Identify which cell holds the provided text, then report its (X, Y) central coordinate. 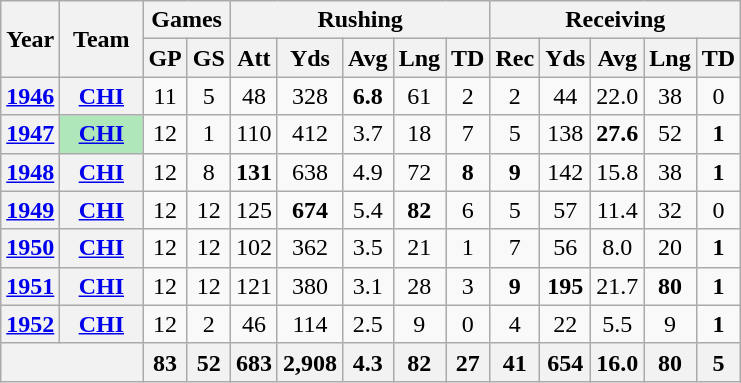
1948 (30, 172)
56 (566, 248)
27.6 (618, 134)
110 (254, 134)
72 (419, 172)
114 (310, 324)
6.8 (368, 96)
6 (468, 210)
3.7 (368, 134)
61 (419, 96)
125 (254, 210)
3.1 (368, 286)
683 (254, 362)
1952 (30, 324)
638 (310, 172)
22 (566, 324)
32 (670, 210)
21 (419, 248)
3.5 (368, 248)
GS (208, 58)
102 (254, 248)
328 (310, 96)
20 (670, 248)
380 (310, 286)
1947 (30, 134)
362 (310, 248)
46 (254, 324)
18 (419, 134)
1950 (30, 248)
4.3 (368, 362)
2.5 (368, 324)
15.8 (618, 172)
121 (254, 286)
57 (566, 210)
4 (515, 324)
131 (254, 172)
412 (310, 134)
Games (186, 20)
21.7 (618, 286)
Rushing (360, 20)
3 (468, 286)
Year (30, 39)
195 (566, 286)
4.9 (368, 172)
138 (566, 134)
83 (165, 362)
5.5 (618, 324)
44 (566, 96)
Rec (515, 58)
GP (165, 58)
8.0 (618, 248)
Receiving (616, 20)
142 (566, 172)
1951 (30, 286)
48 (254, 96)
674 (310, 210)
2,908 (310, 362)
28 (419, 286)
11 (165, 96)
41 (515, 362)
27 (468, 362)
Att (254, 58)
1946 (30, 96)
22.0 (618, 96)
1949 (30, 210)
5.4 (368, 210)
Team (102, 39)
16.0 (618, 362)
654 (566, 362)
11.4 (618, 210)
